Extract the [x, y] coordinate from the center of the cell holding the provided text.  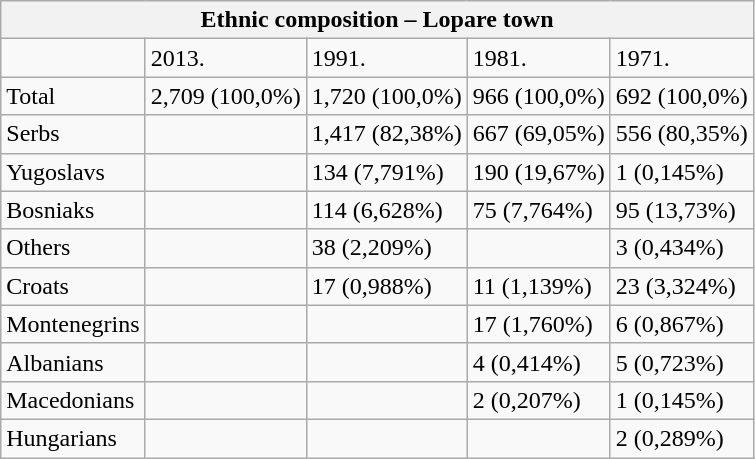
1,720 (100,0%) [386, 96]
114 (6,628%) [386, 210]
1991. [386, 58]
75 (7,764%) [538, 210]
Croats [73, 286]
190 (19,67%) [538, 172]
Total [73, 96]
692 (100,0%) [682, 96]
2 (0,207%) [538, 400]
966 (100,0%) [538, 96]
556 (80,35%) [682, 134]
1981. [538, 58]
4 (0,414%) [538, 362]
38 (2,209%) [386, 248]
2 (0,289%) [682, 438]
667 (69,05%) [538, 134]
Ethnic composition – Lopare town [378, 20]
6 (0,867%) [682, 324]
Yugoslavs [73, 172]
3 (0,434%) [682, 248]
17 (0,988%) [386, 286]
1,417 (82,38%) [386, 134]
Bosniaks [73, 210]
2013. [226, 58]
1971. [682, 58]
5 (0,723%) [682, 362]
23 (3,324%) [682, 286]
Albanians [73, 362]
Montenegrins [73, 324]
Hungarians [73, 438]
2,709 (100,0%) [226, 96]
17 (1,760%) [538, 324]
134 (7,791%) [386, 172]
Macedonians [73, 400]
Serbs [73, 134]
11 (1,139%) [538, 286]
Others [73, 248]
95 (13,73%) [682, 210]
